Identify which cell holds the provided text, then report its [x, y] central coordinate. 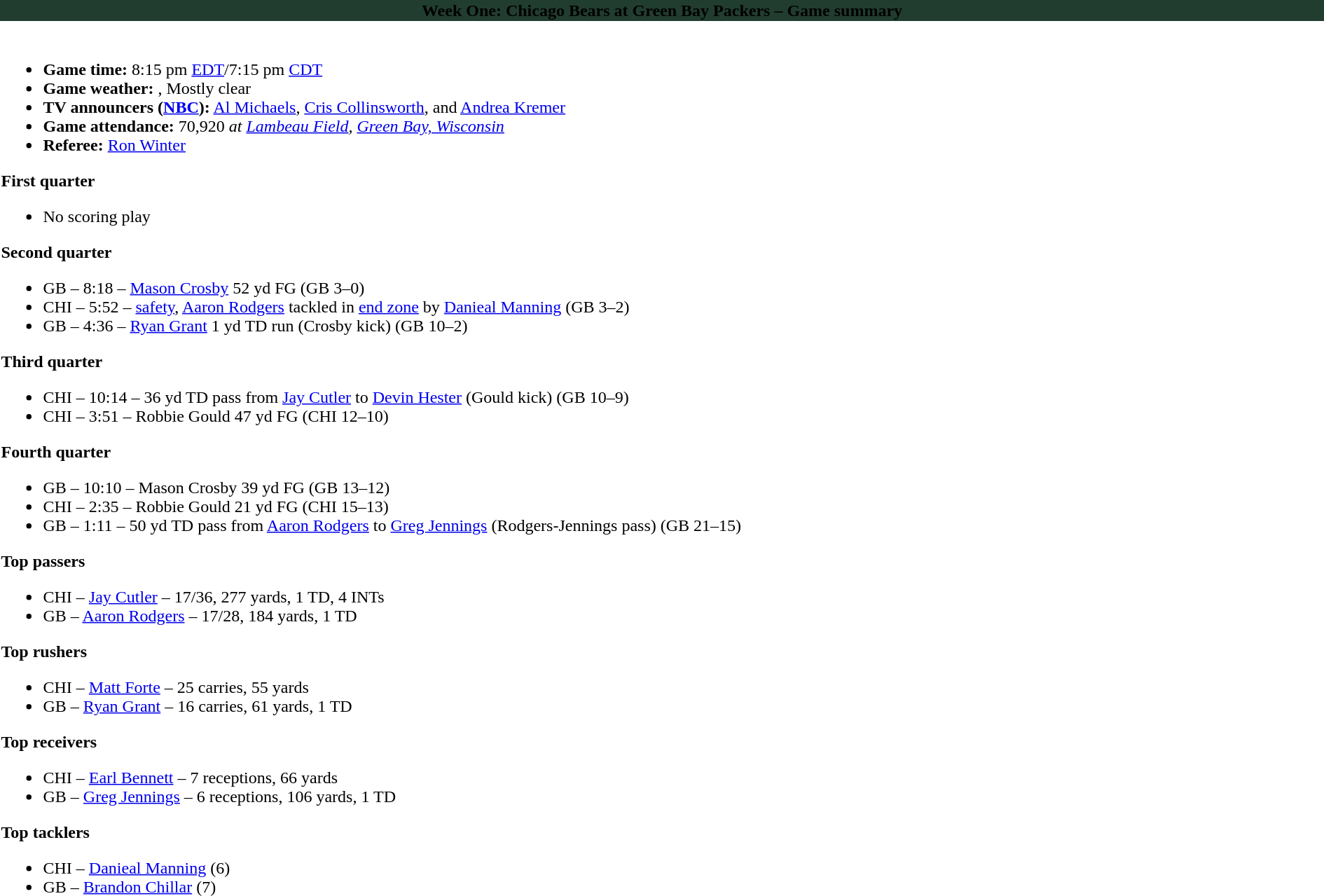
Week One: Chicago Bears at Green Bay Packers – Game summary [662, 11]
